Identify which cell holds the provided text, then report its (X, Y) central coordinate. 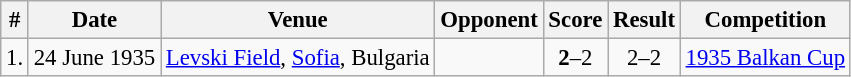
Date (94, 20)
Competition (765, 20)
1935 Balkan Cup (765, 58)
# (15, 20)
1. (15, 58)
Venue (298, 20)
24 June 1935 (94, 58)
Levski Field, Sofia, Bulgaria (298, 58)
Opponent (489, 20)
Result (644, 20)
Score (576, 20)
